Find where the given text appears and provide that cell's center as (x, y) coordinate. 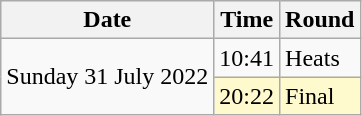
20:22 (247, 96)
10:41 (247, 58)
Heats (320, 58)
Time (247, 20)
Round (320, 20)
Sunday 31 July 2022 (108, 77)
Date (108, 20)
Final (320, 96)
